Find where the given text appears and provide that cell's center as [x, y] coordinate. 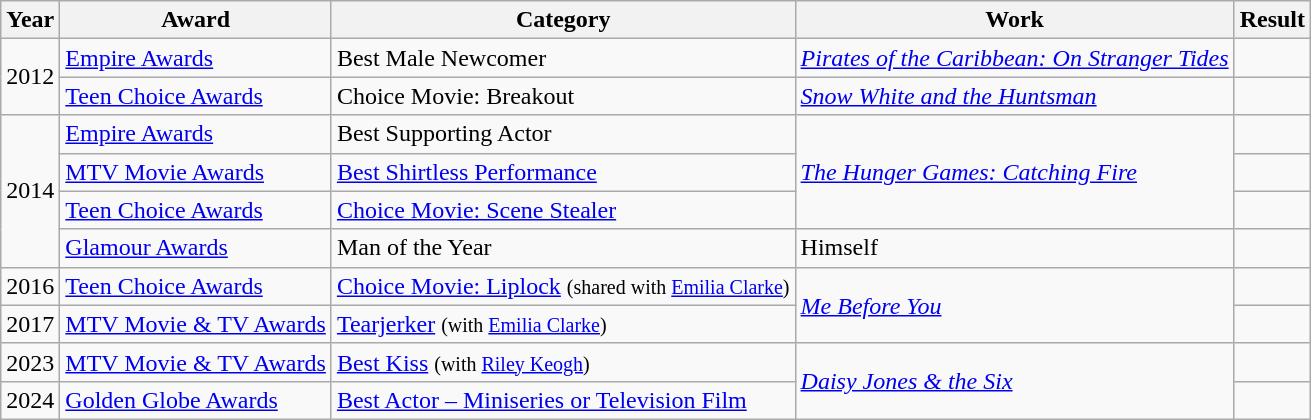
Best Kiss (with Riley Keogh) [563, 362]
2014 [30, 191]
2023 [30, 362]
2024 [30, 400]
Golden Globe Awards [196, 400]
Best Supporting Actor [563, 134]
Award [196, 20]
Choice Movie: Breakout [563, 96]
2017 [30, 324]
Work [1014, 20]
2012 [30, 77]
Year [30, 20]
Glamour Awards [196, 248]
Category [563, 20]
Best Male Newcomer [563, 58]
Result [1272, 20]
Best Shirtless Performance [563, 172]
MTV Movie Awards [196, 172]
2016 [30, 286]
Me Before You [1014, 305]
Tearjerker (with Emilia Clarke) [563, 324]
The Hunger Games: Catching Fire [1014, 172]
Pirates of the Caribbean: On Stranger Tides [1014, 58]
Daisy Jones & the Six [1014, 381]
Man of the Year [563, 248]
Choice Movie: Scene Stealer [563, 210]
Snow White and the Huntsman [1014, 96]
Himself [1014, 248]
Choice Movie: Liplock (shared with Emilia Clarke) [563, 286]
Best Actor – Miniseries or Television Film [563, 400]
